For the text-containing cell, return its midpoint in (X, Y) coordinate format. 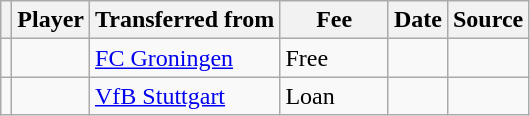
Free (334, 58)
Loan (334, 96)
FC Groningen (185, 58)
Date (418, 20)
Player (51, 20)
Transferred from (185, 20)
VfB Stuttgart (185, 96)
Fee (334, 20)
Source (488, 20)
